Search for the cell housing the specified text and yield its (X, Y) center coordinate. 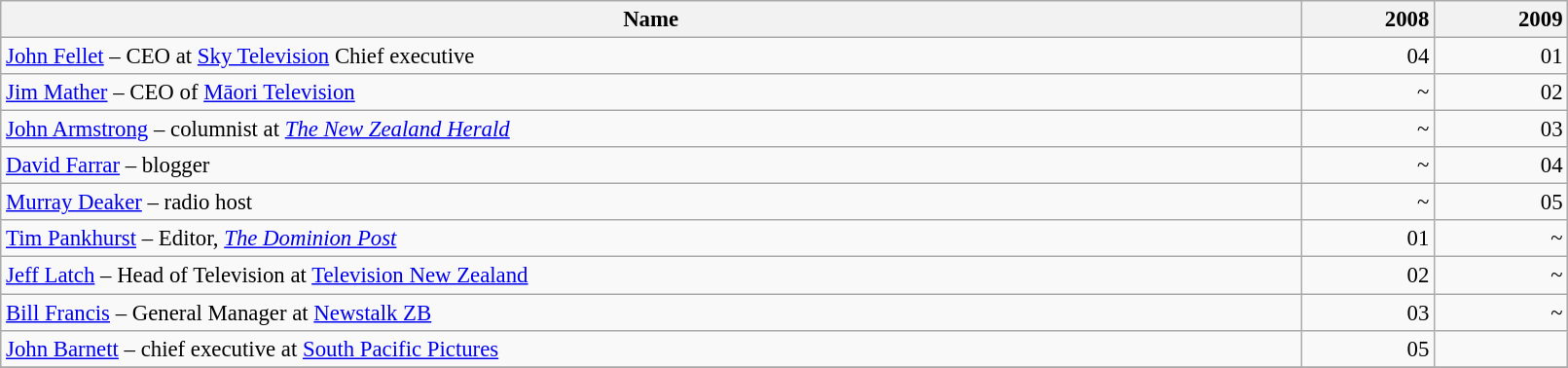
Tim Pankhurst – Editor, The Dominion Post (651, 239)
Bill Francis – General Manager at Newstalk ZB (651, 313)
John Fellet – CEO at Sky Television Chief executive (651, 56)
John Armstrong – columnist at The New Zealand Herald (651, 129)
2008 (1368, 19)
David Farrar – blogger (651, 166)
Name (651, 19)
Jeff Latch – Head of Television at Television New Zealand (651, 276)
John Barnett – chief executive at South Pacific Pictures (651, 349)
2009 (1501, 19)
Jim Mather – CEO of Māori Television (651, 92)
Murray Deaker – radio host (651, 202)
